Find where the given text appears and provide that cell's center as (X, Y) coordinate. 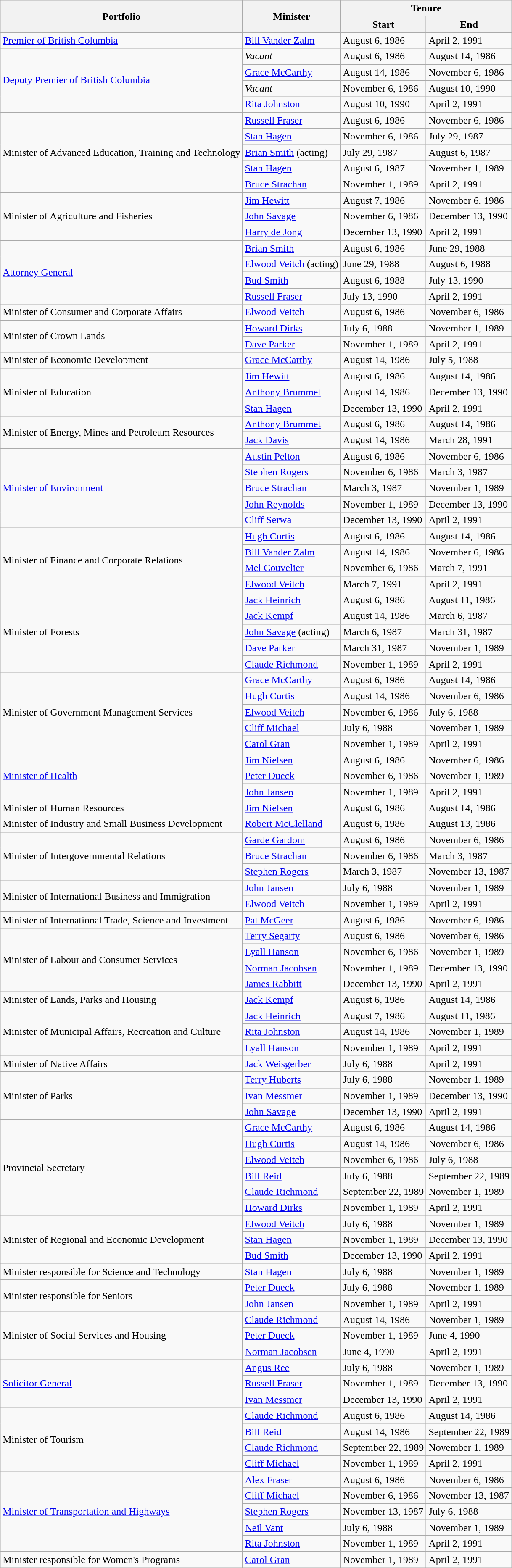
Minister of Energy, Mines and Petroleum Resources (121, 432)
Minister of Health (121, 776)
Angus Ree (292, 1368)
James Rabbitt (292, 984)
Minister of Transportation and Highways (121, 1511)
Solicitor General (121, 1384)
Minister of Native Affairs (121, 1064)
August 13, 1986 (469, 824)
Elwood Veitch (acting) (292, 264)
Minister (292, 16)
Minister responsible for Seniors (121, 1296)
March 28, 1991 (469, 440)
Minister of Intergovernmental Relations (121, 856)
Brian Smith (292, 248)
Garde Gardom (292, 840)
Minister of Crown Lands (121, 336)
Minister of International Business and Immigration (121, 896)
Minister of Social Services and Housing (121, 1336)
Pat McGeer (292, 920)
Premier of British Columbia (121, 40)
Minister of Municipal Affairs, Recreation and Culture (121, 1032)
Alex Fraser (292, 1479)
Minister of Education (121, 392)
Minister responsible for Science and Technology (121, 1272)
Minister responsible for Women's Programs (121, 1560)
Minister of Advanced Education, Training and Technology (121, 152)
Attorney General (121, 272)
Minister of Human Resources (121, 808)
Minister of Lands, Parks and Housing (121, 1000)
Minister of Economic Development (121, 360)
Minister of Tourism (121, 1439)
Brian Smith (acting) (292, 152)
Minister of International Trade, Science and Investment (121, 920)
Cliff Serwa (292, 520)
Minister of Parks (121, 1096)
July 5, 1988 (469, 360)
Harry de Jong (292, 232)
Minister of Labour and Consumer Services (121, 960)
Start (383, 24)
Minister of Finance and Corporate Relations (121, 560)
John Savage (acting) (292, 632)
Jack Davis (292, 440)
Minister of Forests (121, 632)
Tenure (426, 8)
Minister of Agriculture and Fisheries (121, 216)
Robert McClelland (292, 824)
Neil Vant (292, 1528)
Portfolio (121, 16)
Provincial Secretary (121, 1168)
Terry Huberts (292, 1080)
John Reynolds (292, 504)
Deputy Premier of British Columbia (121, 80)
Terry Segarty (292, 936)
Minister of Government Management Services (121, 712)
Mel Couvelier (292, 568)
Jack Weisgerber (292, 1064)
Minister of Regional and Economic Development (121, 1240)
Minister of Environment (121, 488)
Minister of Consumer and Corporate Affairs (121, 312)
Austin Pelton (292, 456)
Minister of Industry and Small Business Development (121, 824)
End (469, 24)
